Scan for the cell matching the given text and deliver its [x, y] coordinate at center. 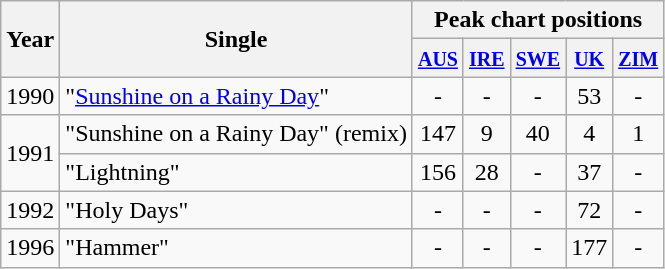
1991 [30, 153]
156 [438, 172]
177 [590, 248]
1 [638, 134]
1990 [30, 96]
AUS [438, 58]
"Sunshine on a Rainy Day" (remix) [236, 134]
UK [590, 58]
"Holy Days" [236, 210]
147 [438, 134]
40 [538, 134]
37 [590, 172]
"Sunshine on a Rainy Day" [236, 96]
SWE [538, 58]
Peak chart positions [538, 20]
28 [486, 172]
"Hammer" [236, 248]
1996 [30, 248]
"Lightning" [236, 172]
IRE [486, 58]
9 [486, 134]
Year [30, 39]
53 [590, 96]
4 [590, 134]
Single [236, 39]
ZIM [638, 58]
72 [590, 210]
1992 [30, 210]
